For the text-containing cell, return its midpoint in (X, Y) coordinate format. 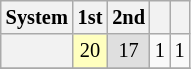
20 (90, 51)
17 (128, 51)
System (37, 17)
1st (90, 17)
2nd (128, 17)
